Return [X, Y] of the center of cell containing provided text 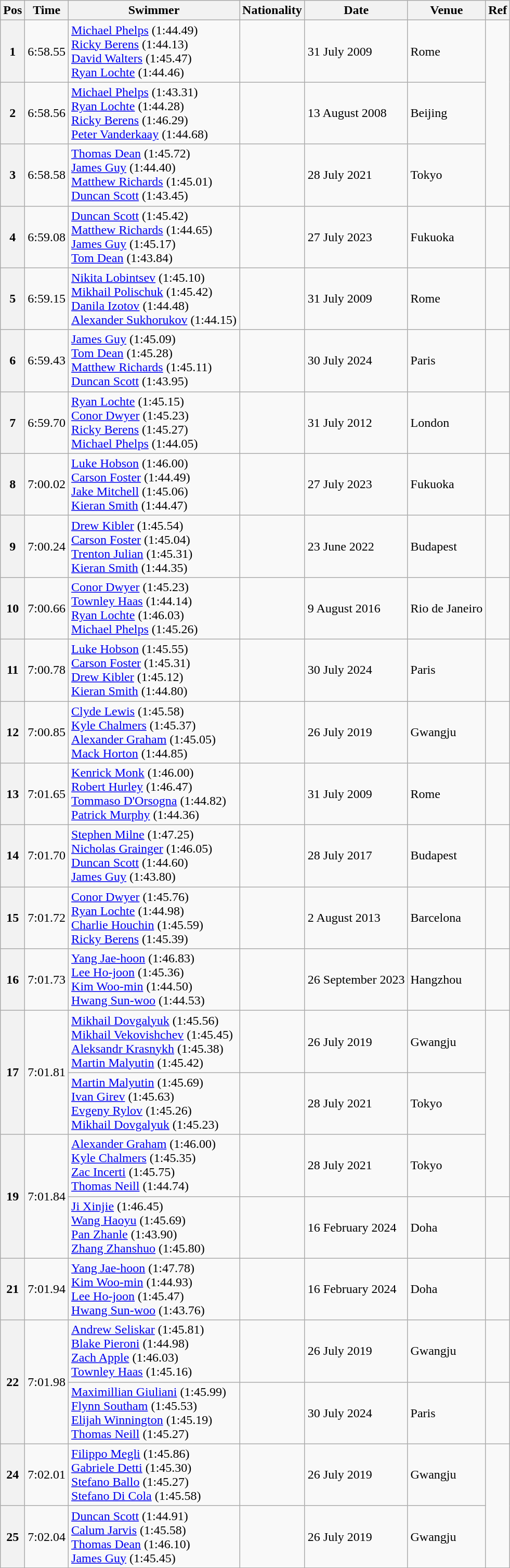
19 [12, 1196]
22 [12, 1382]
Nikita Lobintsev (1:45.10)Mikhail Polischuk (1:45.42)Danila Izotov (1:44.48)Alexander Sukhorukov (1:44.15) [154, 298]
17 [12, 1073]
25 [12, 1537]
2 [12, 113]
14 [12, 856]
2 August 2013 [356, 918]
Andrew Seliskar (1:45.81)Blake Pieroni (1:44.98)Zach Apple (1:46.03)Townley Haas (1:45.16) [154, 1351]
Filippo Megli (1:45.86)Gabriele Detti (1:45.30)Stefano Ballo (1:45.27)Stefano Di Cola (1:45.58) [154, 1474]
15 [12, 918]
12 [12, 732]
Yang Jae-hoon (1:46.83)Lee Ho-joon (1:45.36)Kim Woo-min (1:44.50)Hwang Sun-woo (1:44.53) [154, 979]
1 [12, 51]
Michael Phelps (1:43.31)Ryan Lochte (1:44.28)Ricky Berens (1:46.29)Peter Vanderkaay (1:44.68) [154, 113]
7:01.81 [47, 1073]
Martin Malyutin (1:45.69)Ivan Girev (1:45.63)Evgeny Rylov (1:45.26)Mikhail Dovgalyuk (1:45.23) [154, 1103]
Drew Kibler (1:45.54)Carson Foster (1:45.04)Trenton Julian (1:45.31)Kieran Smith (1:44.35) [154, 546]
6:59.15 [47, 298]
7:01.98 [47, 1382]
6:58.56 [47, 113]
Duncan Scott (1:45.42)Matthew Richards (1:44.65)James Guy (1:45.17)Tom Dean (1:43.84) [154, 237]
Ref [498, 10]
7:00.66 [47, 608]
7:00.24 [47, 546]
7:02.04 [47, 1537]
Nationality [272, 10]
Hangzhou [447, 979]
9 August 2016 [356, 608]
16 [12, 979]
7:01.70 [47, 856]
Rio de Janeiro [447, 608]
Time [47, 10]
Alexander Graham (1:46.00)Kyle Chalmers (1:45.35)Zac Incerti (1:45.75)Thomas Neill (1:44.74) [154, 1166]
24 [12, 1474]
Swimmer [154, 10]
7 [12, 422]
Ryan Lochte (1:45.15)Conor Dwyer (1:45.23)Ricky Berens (1:45.27)Michael Phelps (1:44.05) [154, 422]
Ji Xinjie (1:46.45)Wang Haoyu (1:45.69)Pan Zhanle (1:43.90)Zhang Zhanshuo (1:45.80) [154, 1227]
Kenrick Monk (1:46.00)Robert Hurley (1:46.47)Tommaso D'Orsogna (1:44.82)Patrick Murphy (1:44.36) [154, 794]
6:58.55 [47, 51]
7:01.84 [47, 1196]
Thomas Dean (1:45.72)James Guy (1:44.40)Matthew Richards (1:45.01)Duncan Scott (1:43.45) [154, 175]
5 [12, 298]
Clyde Lewis (1:45.58)Kyle Chalmers (1:45.37)Alexander Graham (1:45.05)Mack Horton (1:44.85) [154, 732]
Duncan Scott (1:44.91)Calum Jarvis (1:45.58)Thomas Dean (1:46.10)James Guy (1:45.45) [154, 1537]
26 September 2023 [356, 979]
Barcelona [447, 918]
Yang Jae-hoon (1:47.78)Kim Woo-min (1:44.93)Lee Ho-joon (1:45.47)Hwang Sun-woo (1:43.76) [154, 1289]
11 [12, 670]
31 July 2012 [356, 422]
13 [12, 794]
10 [12, 608]
London [447, 422]
23 June 2022 [356, 546]
3 [12, 175]
7:00.02 [47, 485]
Luke Hobson (1:45.55)Carson Foster (1:45.31)Drew Kibler (1:45.12)Kieran Smith (1:44.80) [154, 670]
6:59.70 [47, 422]
6:59.43 [47, 361]
4 [12, 237]
7:02.01 [47, 1474]
Mikhail Dovgalyuk (1:45.56)Mikhail Vekovishchev (1:45.45)Aleksandr Krasnykh (1:45.38)Martin Malyutin (1:45.42) [154, 1042]
13 August 2008 [356, 113]
6 [12, 361]
6:58.58 [47, 175]
21 [12, 1289]
7:00.85 [47, 732]
7:01.65 [47, 794]
7:01.72 [47, 918]
8 [12, 485]
Beijing [447, 113]
9 [12, 546]
Luke Hobson (1:46.00)Carson Foster (1:44.49)Jake Mitchell (1:45.06)Kieran Smith (1:44.47) [154, 485]
7:00.78 [47, 670]
Venue [447, 10]
James Guy (1:45.09)Tom Dean (1:45.28)Matthew Richards (1:45.11)Duncan Scott (1:43.95) [154, 361]
Date [356, 10]
Conor Dwyer (1:45.76)Ryan Lochte (1:44.98)Charlie Houchin (1:45.59)Ricky Berens (1:45.39) [154, 918]
28 July 2017 [356, 856]
Maximillian Giuliani (1:45.99)Flynn Southam (1:45.53)Elijah Winnington (1:45.19)Thomas Neill (1:45.27) [154, 1413]
Stephen Milne (1:47.25)Nicholas Grainger (1:46.05)Duncan Scott (1:44.60)James Guy (1:43.80) [154, 856]
Pos [12, 10]
7:01.94 [47, 1289]
Conor Dwyer (1:45.23)Townley Haas (1:44.14)Ryan Lochte (1:46.03)Michael Phelps (1:45.26) [154, 608]
Michael Phelps (1:44.49)Ricky Berens (1:44.13)David Walters (1:45.47)Ryan Lochte (1:44.46) [154, 51]
6:59.08 [47, 237]
7:01.73 [47, 979]
